Determine the [x, y] coordinate at the center of the cell enclosing the given text.  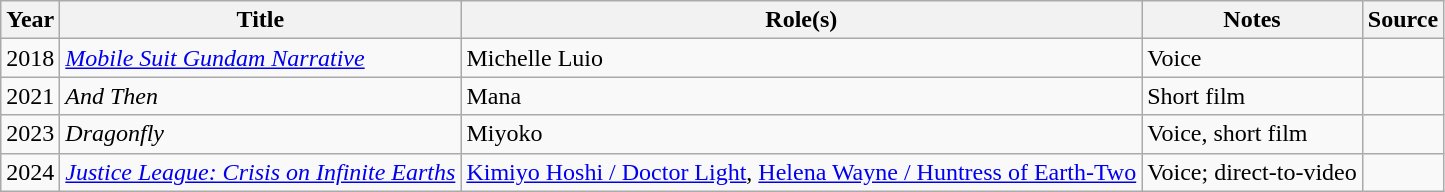
Notes [1252, 20]
Dragonfly [260, 134]
Year [30, 20]
Mana [802, 96]
Michelle Luio [802, 58]
Short film [1252, 96]
Justice League: Crisis on Infinite Earths [260, 172]
Source [1402, 20]
Voice; direct-to-video [1252, 172]
Kimiyo Hoshi / Doctor Light, Helena Wayne / Huntress of Earth-Two [802, 172]
And Then [260, 96]
Role(s) [802, 20]
Voice, short film [1252, 134]
2024 [30, 172]
2018 [30, 58]
2023 [30, 134]
Title [260, 20]
Voice [1252, 58]
2021 [30, 96]
Mobile Suit Gundam Narrative [260, 58]
Miyoko [802, 134]
